Find where the given text appears and provide that cell's center as (X, Y) coordinate. 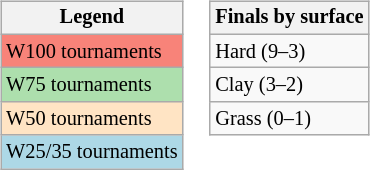
W50 tournaments (92, 119)
W25/35 tournaments (92, 152)
Grass (0–1) (289, 119)
Clay (3–2) (289, 85)
Finals by surface (289, 18)
W100 tournaments (92, 51)
Hard (9–3) (289, 51)
W75 tournaments (92, 85)
Legend (92, 18)
